For the text-containing cell, return its midpoint in (X, Y) coordinate format. 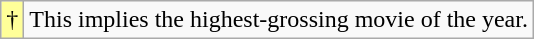
This implies the highest-grossing movie of the year. (279, 20)
† (12, 20)
